Identify which cell holds the provided text, then report its (X, Y) central coordinate. 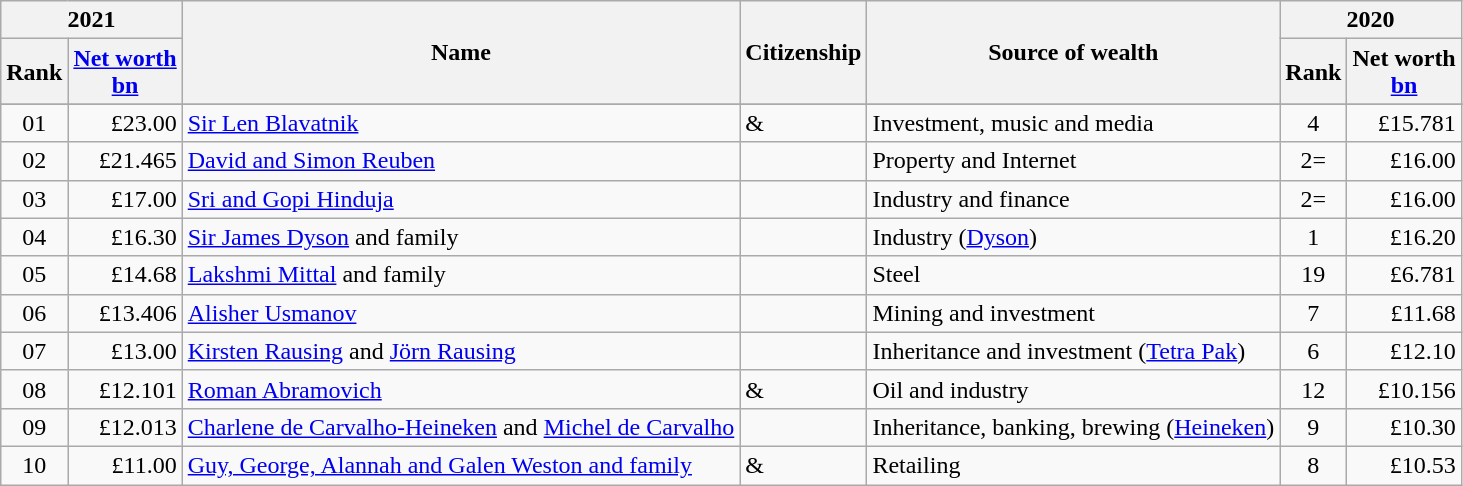
Alisher Usmanov (461, 313)
£16.20 (1404, 237)
£10.53 (1404, 465)
1 (1314, 237)
03 (34, 199)
07 (34, 351)
£12.10 (1404, 351)
Oil and industry (1074, 389)
£14.68 (125, 275)
Steel (1074, 275)
£13.406 (125, 313)
Roman Abramovich (461, 389)
Property and Internet (1074, 161)
4 (1314, 123)
£12.013 (125, 427)
01 (34, 123)
Sir Len Blavatnik (461, 123)
6 (1314, 351)
2021 (92, 20)
£17.00 (125, 199)
02 (34, 161)
05 (34, 275)
£6.781 (1404, 275)
£10.156 (1404, 389)
Inheritance and investment (Tetra Pak) (1074, 351)
Inheritance, banking, brewing (Heineken) (1074, 427)
Sir James Dyson and family (461, 237)
Charlene de Carvalho-Heineken and Michel de Carvalho (461, 427)
Retailing (1074, 465)
£11.00 (125, 465)
Lakshmi Mittal and family (461, 275)
12 (1314, 389)
David and Simon Reuben (461, 161)
Source of wealth (1074, 52)
7 (1314, 313)
Industry (Dyson) (1074, 237)
9 (1314, 427)
19 (1314, 275)
10 (34, 465)
Mining and investment (1074, 313)
£21.465 (125, 161)
Citizenship (804, 52)
2020 (1370, 20)
06 (34, 313)
£23.00 (125, 123)
£13.00 (125, 351)
£12.101 (125, 389)
8 (1314, 465)
08 (34, 389)
Investment, music and media (1074, 123)
Sri and Gopi Hinduja (461, 199)
Kirsten Rausing and Jörn Rausing (461, 351)
04 (34, 237)
£16.30 (125, 237)
£10.30 (1404, 427)
£15.781 (1404, 123)
Name (461, 52)
09 (34, 427)
Industry and finance (1074, 199)
£11.68 (1404, 313)
Guy, George, Alannah and Galen Weston and family (461, 465)
